Return the (x, y) coordinate for the center point of the cell that contains the specified text.  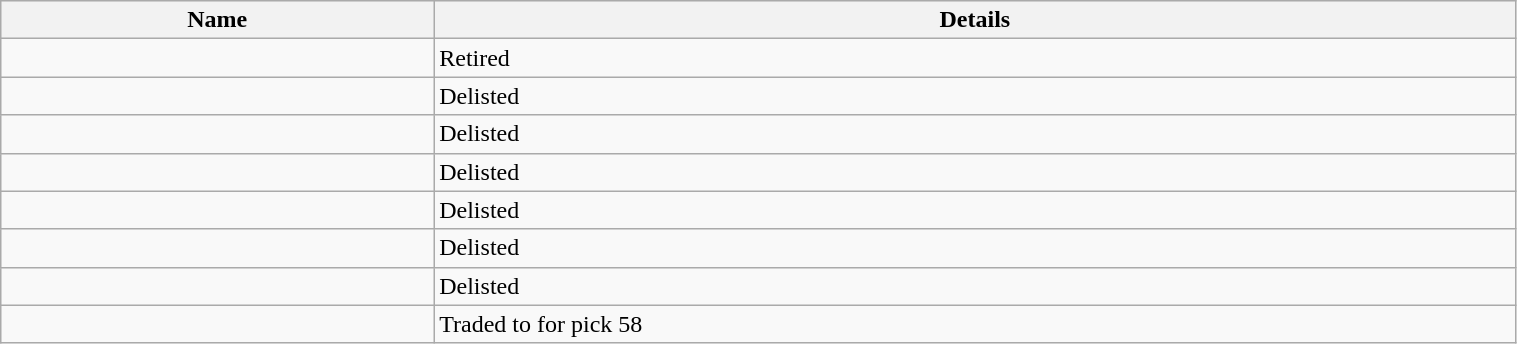
Traded to for pick 58 (975, 324)
Retired (975, 58)
Details (975, 20)
Name (218, 20)
